Identify which cell holds the provided text, then report its [X, Y] central coordinate. 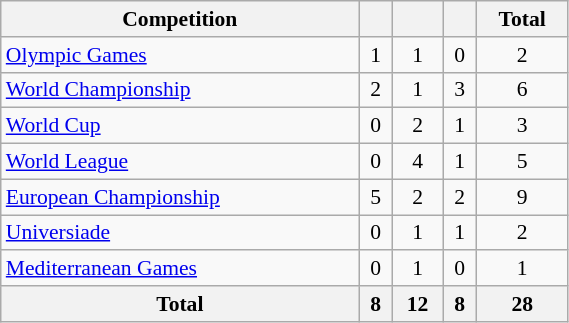
Competition [180, 19]
World Cup [180, 126]
Mediterranean Games [180, 269]
Olympic Games [180, 55]
4 [418, 162]
World League [180, 162]
World Championship [180, 90]
6 [522, 90]
28 [522, 304]
European Championship [180, 197]
12 [418, 304]
Universiade [180, 233]
9 [522, 197]
